From the cell containing the given text, extract its center point as (X, Y) coordinate. 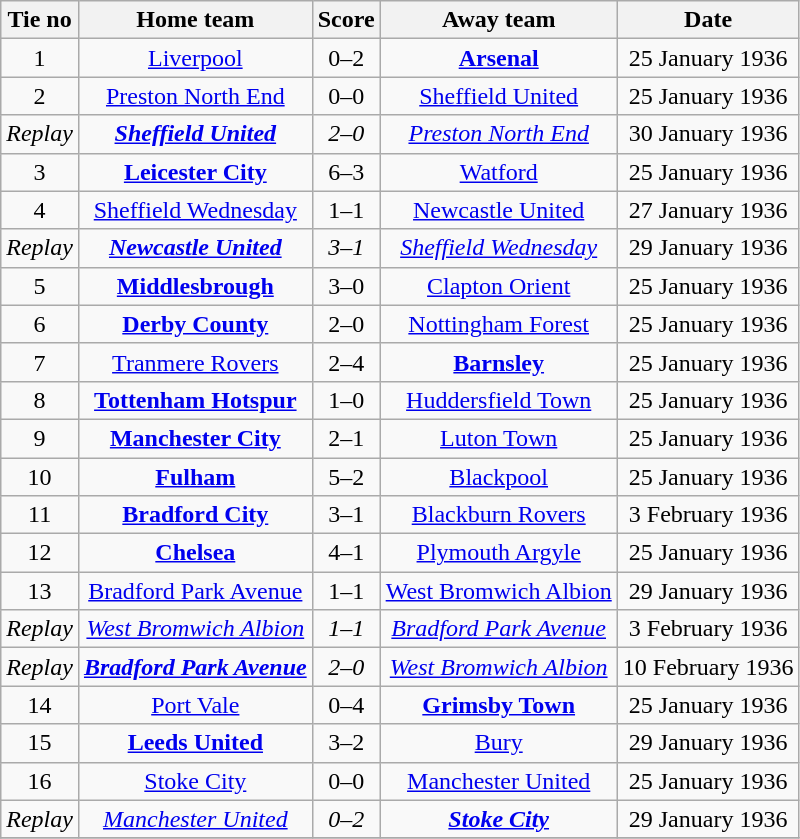
Nottingham Forest (498, 324)
15 (40, 743)
0–4 (346, 705)
Plymouth Argyle (498, 553)
Away team (498, 20)
8 (40, 400)
Score (346, 20)
6–3 (346, 172)
Clapton Orient (498, 286)
6 (40, 324)
1 (40, 58)
Watford (498, 172)
Port Vale (195, 705)
Huddersfield Town (498, 400)
Bradford City (195, 515)
3–0 (346, 286)
Date (708, 20)
Grimsby Town (498, 705)
Tranmere Rovers (195, 362)
Tottenham Hotspur (195, 400)
Blackburn Rovers (498, 515)
16 (40, 781)
4 (40, 210)
2–1 (346, 438)
11 (40, 515)
Fulham (195, 477)
2 (40, 96)
3–2 (346, 743)
Bury (498, 743)
5 (40, 286)
12 (40, 553)
Leicester City (195, 172)
Chelsea (195, 553)
10 February 1936 (708, 667)
Liverpool (195, 58)
14 (40, 705)
2–4 (346, 362)
7 (40, 362)
Luton Town (498, 438)
4–1 (346, 553)
3 (40, 172)
1–0 (346, 400)
Manchester City (195, 438)
13 (40, 591)
Middlesbrough (195, 286)
10 (40, 477)
Arsenal (498, 58)
9 (40, 438)
Derby County (195, 324)
Home team (195, 20)
Tie no (40, 20)
30 January 1936 (708, 134)
Blackpool (498, 477)
Leeds United (195, 743)
5–2 (346, 477)
27 January 1936 (708, 210)
Barnsley (498, 362)
